Output the [x, y] coordinate of the center of the cell containing the given text.  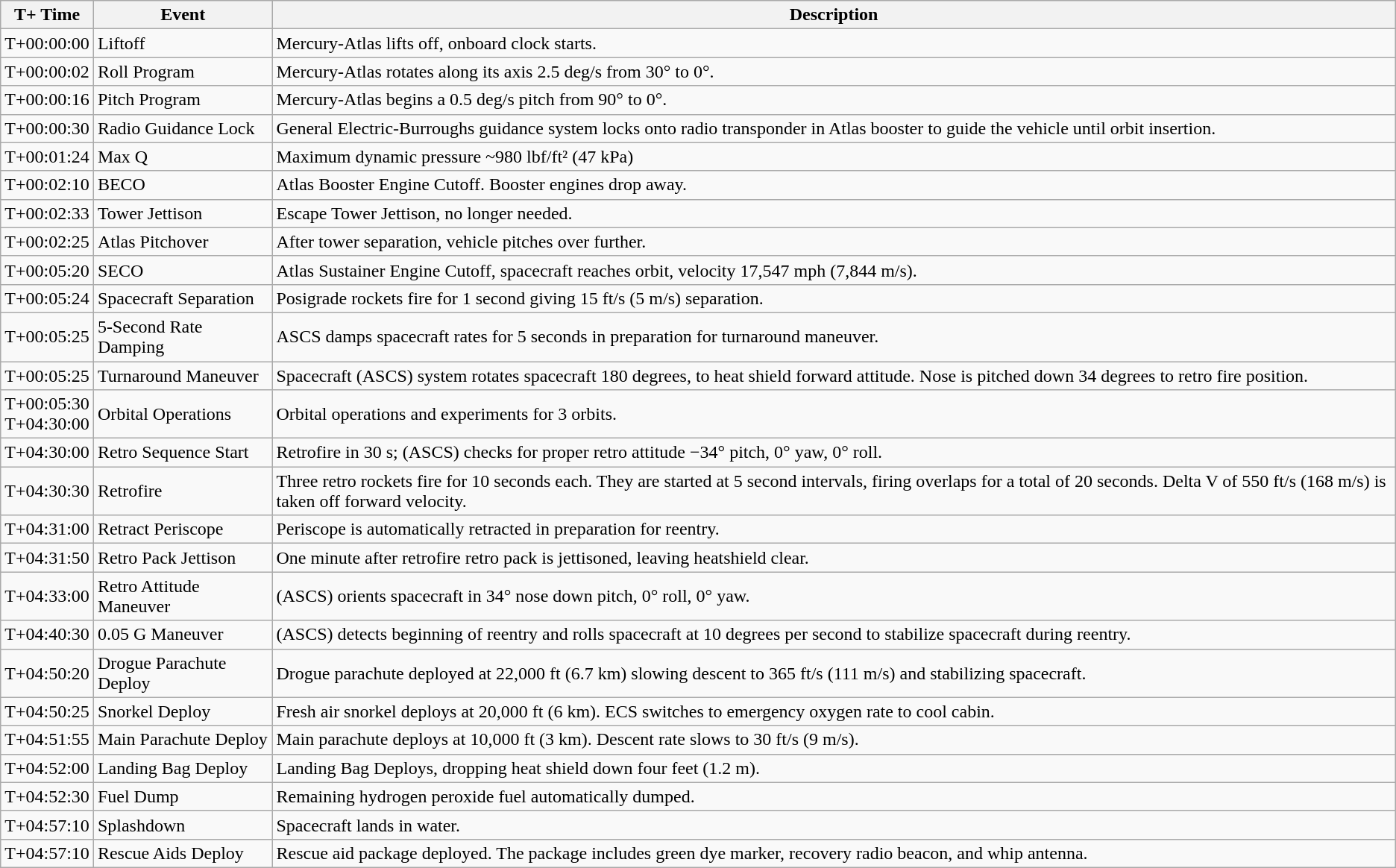
Pitch Program [183, 100]
T+04:50:20 [48, 673]
Mercury-Atlas begins a 0.5 deg/s pitch from 90° to 0°. [834, 100]
T+04:30:30 [48, 491]
Max Q [183, 157]
T+00:05:20 [48, 270]
T+00:00:02 [48, 72]
BECO [183, 185]
(ASCS) detects beginning of reentry and rolls spacecraft at 10 degrees per second to stabilize spacecraft during reentry. [834, 635]
After tower separation, vehicle pitches over further. [834, 242]
Mercury-Atlas rotates along its axis 2.5 deg/s from 30° to 0°. [834, 72]
T+ Time [48, 15]
Turnaround Maneuver [183, 375]
Mercury-Atlas lifts off, onboard clock starts. [834, 43]
Roll Program [183, 72]
Spacecraft (ASCS) system rotates spacecraft 180 degrees, to heat shield forward attitude. Nose is pitched down 34 degrees to retro fire position. [834, 375]
T+00:02:33 [48, 213]
T+04:50:25 [48, 711]
0.05 G Maneuver [183, 635]
T+04:31:50 [48, 558]
One minute after retrofire retro pack is jettisoned, leaving heatshield clear. [834, 558]
Fuel Dump [183, 796]
Retro Pack Jettison [183, 558]
Fresh air snorkel deploys at 20,000 ft (6 km). ECS switches to emergency oxygen rate to cool cabin. [834, 711]
Atlas Booster Engine Cutoff. Booster engines drop away. [834, 185]
Retrofire [183, 491]
Remaining hydrogen peroxide fuel automatically dumped. [834, 796]
Main Parachute Deploy [183, 740]
5-Second Rate Damping [183, 337]
Splashdown [183, 825]
General Electric-Burroughs guidance system locks onto radio transponder in Atlas booster to guide the vehicle until orbit insertion. [834, 128]
Drogue parachute deployed at 22,000 ft (6.7 km) slowing descent to 365 ft/s (111 m/s) and stabilizing spacecraft. [834, 673]
Drogue Parachute Deploy [183, 673]
Atlas Pitchover [183, 242]
T+00:01:24 [48, 157]
Orbital Operations [183, 415]
(ASCS) orients spacecraft in 34° nose down pitch, 0° roll, 0° yaw. [834, 597]
T+00:05:30T+04:30:00 [48, 415]
Periscope is automatically retracted in preparation for reentry. [834, 529]
T+04:52:30 [48, 796]
T+04:33:00 [48, 597]
Description [834, 15]
T+00:00:16 [48, 100]
Landing Bag Deploys, dropping heat shield down four feet (1.2 m). [834, 768]
Atlas Sustainer Engine Cutoff, spacecraft reaches orbit, velocity 17,547 mph (7,844 m/s). [834, 270]
T+04:40:30 [48, 635]
Rescue aid package deployed. The package includes green dye marker, recovery radio beacon, and whip antenna. [834, 853]
Liftoff [183, 43]
Retract Periscope [183, 529]
T+00:00:00 [48, 43]
T+04:30:00 [48, 453]
Snorkel Deploy [183, 711]
Landing Bag Deploy [183, 768]
Event [183, 15]
Escape Tower Jettison, no longer needed. [834, 213]
Posigrade rockets fire for 1 second giving 15 ft/s (5 m/s) separation. [834, 298]
Retro Sequence Start [183, 453]
Rescue Aids Deploy [183, 853]
T+00:00:30 [48, 128]
SECO [183, 270]
Orbital operations and experiments for 3 orbits. [834, 415]
ASCS damps spacecraft rates for 5 seconds in preparation for turnaround maneuver. [834, 337]
Radio Guidance Lock [183, 128]
Maximum dynamic pressure ~980 lbf/ft² (47 kPa) [834, 157]
Tower Jettison [183, 213]
T+04:51:55 [48, 740]
Spacecraft Separation [183, 298]
Main parachute deploys at 10,000 ft (3 km). Descent rate slows to 30 ft/s (9 m/s). [834, 740]
T+04:31:00 [48, 529]
T+00:02:25 [48, 242]
T+00:05:24 [48, 298]
Retro Attitude Maneuver [183, 597]
Retrofire in 30 s; (ASCS) checks for proper retro attitude −34° pitch, 0° yaw, 0° roll. [834, 453]
Spacecraft lands in water. [834, 825]
T+04:52:00 [48, 768]
T+00:02:10 [48, 185]
